Capture the cell that displays the provided text and extract its [x, y] central coordinate. 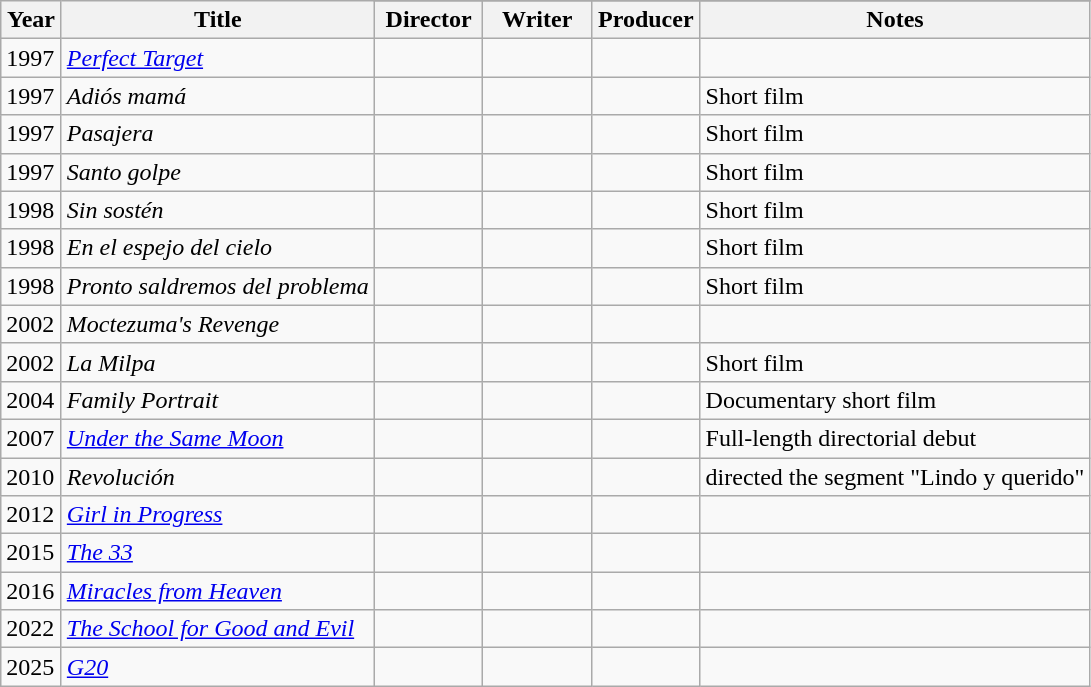
The 33 [218, 553]
2004 [32, 400]
2015 [32, 553]
Writer [538, 20]
Girl in Progress [218, 515]
2010 [32, 477]
Year [32, 20]
Pasajera [218, 134]
Director [428, 20]
Pronto saldremos del problema [218, 286]
Moctezuma's Revenge [218, 324]
Title [218, 20]
Sin sostén [218, 210]
2022 [32, 629]
Family Portrait [218, 400]
Documentary short film [895, 400]
Perfect Target [218, 58]
2016 [32, 591]
G20 [218, 667]
Under the Same Moon [218, 438]
Producer [646, 20]
Santo golpe [218, 172]
directed the segment "Lindo y querido" [895, 477]
Full-length directorial debut [895, 438]
Notes [895, 20]
2025 [32, 667]
The School for Good and Evil [218, 629]
Revolución [218, 477]
En el espejo del cielo [218, 248]
Adiós mamá [218, 96]
2007 [32, 438]
La Milpa [218, 362]
Miracles from Heaven [218, 591]
2012 [32, 515]
